Return [x, y] of the center of cell containing provided text 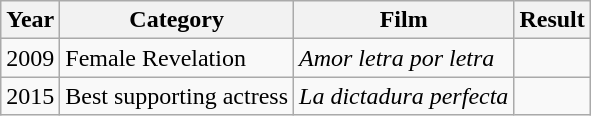
Category [177, 20]
Amor letra por letra [404, 58]
2015 [30, 96]
Film [404, 20]
Result [552, 20]
Best supporting actress [177, 96]
Female Revelation [177, 58]
Year [30, 20]
2009 [30, 58]
La dictadura perfecta [404, 96]
